From the cell containing the given text, extract its center point as [X, Y] coordinate. 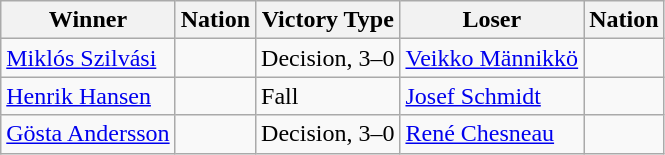
René Chesneau [492, 134]
Fall [328, 96]
Gösta Andersson [88, 134]
Miklós Szilvási [88, 58]
Josef Schmidt [492, 96]
Winner [88, 20]
Victory Type [328, 20]
Henrik Hansen [88, 96]
Veikko Männikkö [492, 58]
Loser [492, 20]
